Locate the cell with the specified text and output its (X, Y) center coordinate. 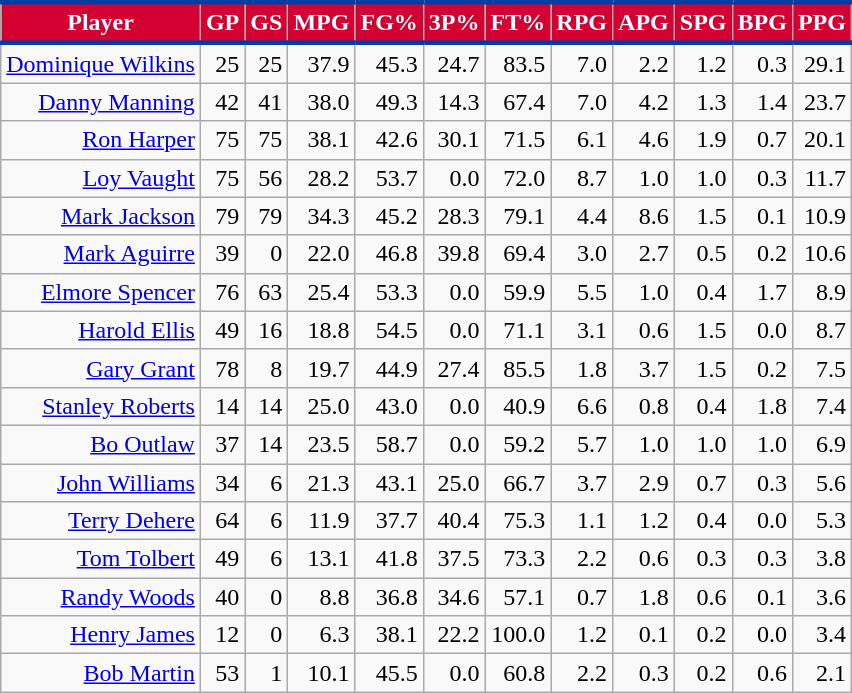
8 (266, 368)
37.5 (454, 559)
Mark Aguirre (101, 254)
Dominique Wilkins (101, 63)
2.7 (644, 254)
42.6 (389, 140)
39.8 (454, 254)
44.9 (389, 368)
FT% (518, 22)
43.0 (389, 406)
1.7 (762, 292)
39 (222, 254)
34.3 (322, 216)
37.7 (389, 521)
2.9 (644, 483)
41 (266, 102)
Henry James (101, 635)
40.9 (518, 406)
FG% (389, 22)
3.6 (822, 597)
71.5 (518, 140)
73.3 (518, 559)
1.3 (703, 102)
Bo Outlaw (101, 444)
Terry Dehere (101, 521)
57.1 (518, 597)
42 (222, 102)
13.1 (322, 559)
Gary Grant (101, 368)
53.7 (389, 178)
1.1 (582, 521)
7.5 (822, 368)
10.6 (822, 254)
6.3 (322, 635)
58.7 (389, 444)
8.9 (822, 292)
APG (644, 22)
54.5 (389, 330)
40 (222, 597)
19.7 (322, 368)
59.9 (518, 292)
11.9 (322, 521)
60.8 (518, 673)
5.5 (582, 292)
Elmore Spencer (101, 292)
1.4 (762, 102)
5.3 (822, 521)
45.3 (389, 63)
3.0 (582, 254)
53.3 (389, 292)
18.8 (322, 330)
23.5 (322, 444)
79.1 (518, 216)
BPG (762, 22)
2.1 (822, 673)
Randy Woods (101, 597)
25.4 (322, 292)
6.1 (582, 140)
Bob Martin (101, 673)
28.3 (454, 216)
0.8 (644, 406)
Ron Harper (101, 140)
23.7 (822, 102)
GP (222, 22)
71.1 (518, 330)
41.8 (389, 559)
29.1 (822, 63)
SPG (703, 22)
64 (222, 521)
27.4 (454, 368)
37.9 (322, 63)
Player (101, 22)
34.6 (454, 597)
69.4 (518, 254)
43.1 (389, 483)
40.4 (454, 521)
6.9 (822, 444)
24.7 (454, 63)
49.3 (389, 102)
76 (222, 292)
4.2 (644, 102)
Harold Ellis (101, 330)
Stanley Roberts (101, 406)
0.5 (703, 254)
Loy Vaught (101, 178)
4.4 (582, 216)
75.3 (518, 521)
5.6 (822, 483)
1.9 (703, 140)
6.6 (582, 406)
14.3 (454, 102)
3.8 (822, 559)
38.0 (322, 102)
53 (222, 673)
John Williams (101, 483)
56 (266, 178)
78 (222, 368)
66.7 (518, 483)
30.1 (454, 140)
67.4 (518, 102)
85.5 (518, 368)
63 (266, 292)
12 (222, 635)
20.1 (822, 140)
3.4 (822, 635)
37 (222, 444)
1 (266, 673)
7.4 (822, 406)
100.0 (518, 635)
PPG (822, 22)
45.5 (389, 673)
36.8 (389, 597)
RPG (582, 22)
5.7 (582, 444)
3P% (454, 22)
46.8 (389, 254)
59.2 (518, 444)
21.3 (322, 483)
GS (266, 22)
11.7 (822, 178)
Danny Manning (101, 102)
34 (222, 483)
72.0 (518, 178)
28.2 (322, 178)
22.2 (454, 635)
MPG (322, 22)
3.1 (582, 330)
16 (266, 330)
45.2 (389, 216)
22.0 (322, 254)
83.5 (518, 63)
Tom Tolbert (101, 559)
4.6 (644, 140)
8.8 (322, 597)
10.1 (322, 673)
Mark Jackson (101, 216)
10.9 (822, 216)
8.6 (644, 216)
